Return (X, Y) of the center of cell containing provided text 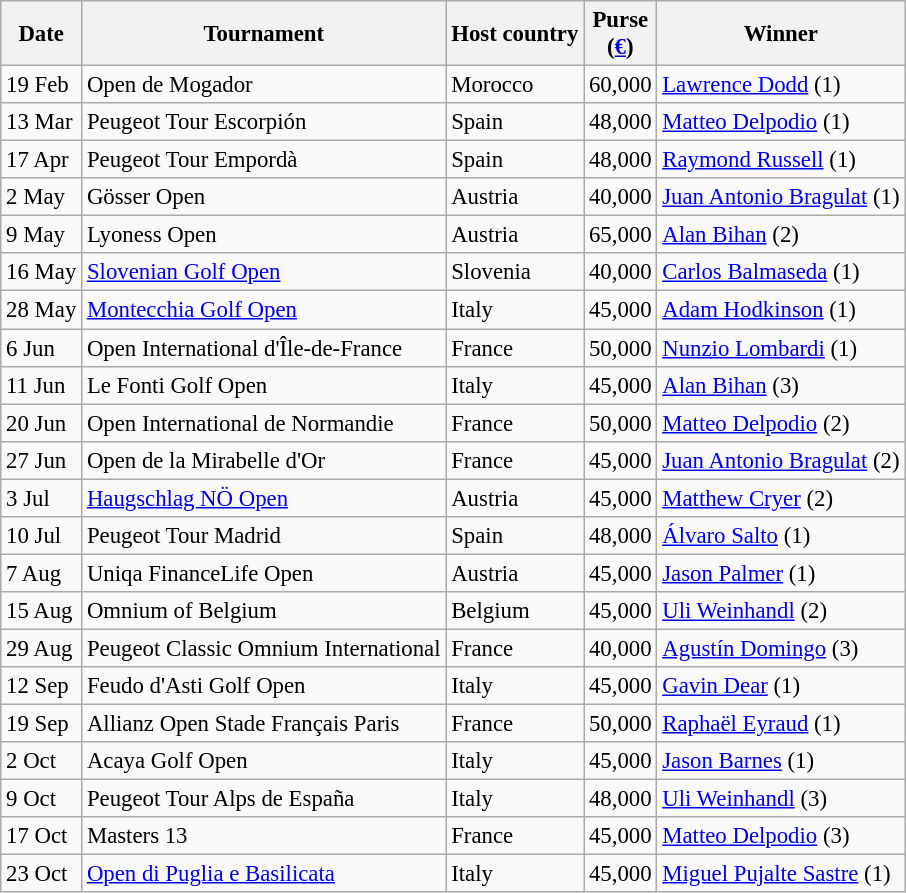
Morocco (515, 85)
Slovenia (515, 273)
Lyoness Open (264, 235)
Gösser Open (264, 197)
Host country (515, 34)
Álvaro Salto (1) (781, 536)
Adam Hodkinson (1) (781, 310)
16 May (42, 273)
Peugeot Tour Alps de España (264, 799)
13 Mar (42, 122)
29 Aug (42, 648)
17 Apr (42, 160)
11 Jun (42, 385)
Le Fonti Golf Open (264, 385)
Peugeot Tour Madrid (264, 536)
65,000 (620, 235)
2 May (42, 197)
Raymond Russell (1) (781, 160)
Peugeot Classic Omnium International (264, 648)
Matthew Cryer (2) (781, 498)
3 Jul (42, 498)
Montecchia Golf Open (264, 310)
Nunzio Lombardi (1) (781, 348)
Alan Bihan (2) (781, 235)
Feudo d'Asti Golf Open (264, 686)
19 Feb (42, 85)
Lawrence Dodd (1) (781, 85)
Uniqa FinanceLife Open (264, 573)
Carlos Balmaseda (1) (781, 273)
Open International d'Île-de-France (264, 348)
Acaya Golf Open (264, 761)
9 Oct (42, 799)
Peugeot Tour Empordà (264, 160)
6 Jun (42, 348)
17 Oct (42, 836)
Juan Antonio Bragulat (1) (781, 197)
Alan Bihan (3) (781, 385)
Tournament (264, 34)
2 Oct (42, 761)
Jason Barnes (1) (781, 761)
Matteo Delpodio (3) (781, 836)
23 Oct (42, 874)
Slovenian Golf Open (264, 273)
Open de Mogador (264, 85)
Gavin Dear (1) (781, 686)
Open International de Normandie (264, 423)
Uli Weinhandl (2) (781, 611)
Agustín Domingo (3) (781, 648)
Juan Antonio Bragulat (2) (781, 460)
10 Jul (42, 536)
15 Aug (42, 611)
28 May (42, 310)
Purse(€) (620, 34)
Jason Palmer (1) (781, 573)
Raphaël Eyraud (1) (781, 724)
Date (42, 34)
27 Jun (42, 460)
Winner (781, 34)
Allianz Open Stade Français Paris (264, 724)
12 Sep (42, 686)
19 Sep (42, 724)
Masters 13 (264, 836)
Matteo Delpodio (2) (781, 423)
Uli Weinhandl (3) (781, 799)
Belgium (515, 611)
Open di Puglia e Basilicata (264, 874)
Peugeot Tour Escorpión (264, 122)
7 Aug (42, 573)
Open de la Mirabelle d'Or (264, 460)
Matteo Delpodio (1) (781, 122)
Haugschlag NÖ Open (264, 498)
Miguel Pujalte Sastre (1) (781, 874)
9 May (42, 235)
60,000 (620, 85)
20 Jun (42, 423)
Omnium of Belgium (264, 611)
